Capture the cell that displays the provided text and extract its [x, y] central coordinate. 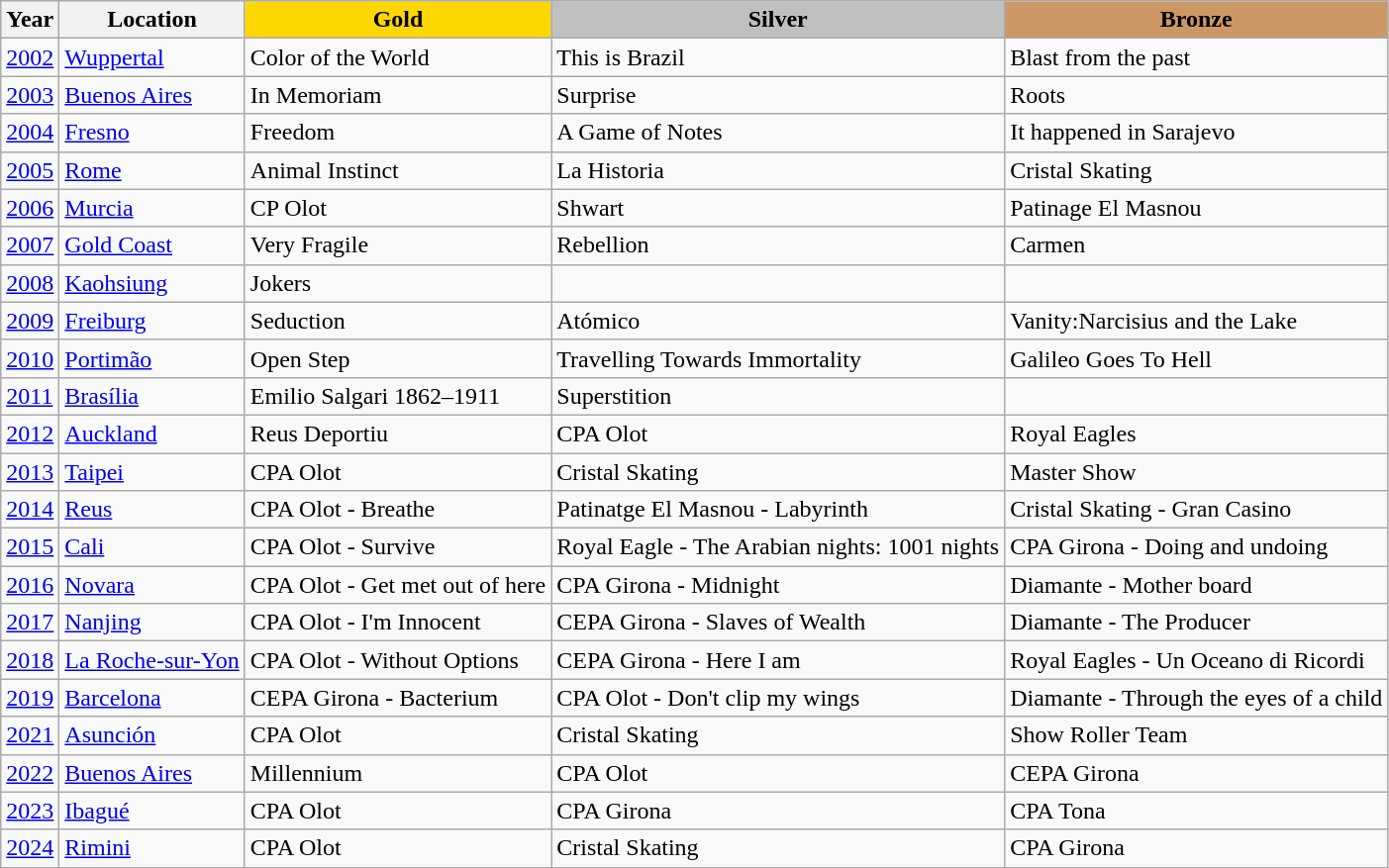
Rebellion [778, 245]
Seduction [398, 321]
2015 [30, 547]
Shwart [778, 208]
Rimini [152, 848]
Bronze [1196, 20]
Cali [152, 547]
Freiburg [152, 321]
Galileo Goes To Hell [1196, 358]
Diamante - Mother board [1196, 585]
Atómico [778, 321]
Ibagué [152, 811]
CPA Olot - Breathe [398, 510]
2011 [30, 396]
2013 [30, 472]
Asunción [152, 735]
2005 [30, 170]
Emilio Salgari 1862–1911 [398, 396]
Animal Instinct [398, 170]
Royal Eagle - The Arabian nights: 1001 nights [778, 547]
CEPA Girona [1196, 773]
Location [152, 20]
Surprise [778, 95]
2023 [30, 811]
CPA Tona [1196, 811]
Master Show [1196, 472]
Carmen [1196, 245]
Fresno [152, 133]
Rome [152, 170]
2009 [30, 321]
Novara [152, 585]
Barcelona [152, 698]
Royal Eagles - Un Oceano di Ricordi [1196, 660]
2014 [30, 510]
2018 [30, 660]
2019 [30, 698]
CEPA Girona - Here I am [778, 660]
CPA Olot - Without Options [398, 660]
2010 [30, 358]
Silver [778, 20]
A Game of Notes [778, 133]
CP Olot [398, 208]
Wuppertal [152, 57]
Roots [1196, 95]
La Historia [778, 170]
Cristal Skating - Gran Casino [1196, 510]
Blast from the past [1196, 57]
Vanity:Narcisius and the Lake [1196, 321]
Portimão [152, 358]
Murcia [152, 208]
CPA Olot - Get met out of here [398, 585]
Year [30, 20]
2016 [30, 585]
Show Roller Team [1196, 735]
Patinatge El Masnou - Labyrinth [778, 510]
CPA Olot - I'm Innocent [398, 623]
Superstition [778, 396]
In Memoriam [398, 95]
It happened in Sarajevo [1196, 133]
CPA Olot - Don't clip my wings [778, 698]
2008 [30, 283]
Jokers [398, 283]
2003 [30, 95]
La Roche-sur-Yon [152, 660]
Freedom [398, 133]
CEPA Girona - Bacterium [398, 698]
Taipei [152, 472]
2017 [30, 623]
This is Brazil [778, 57]
Diamante - Through the eyes of a child [1196, 698]
2007 [30, 245]
Travelling Towards Immortality [778, 358]
Royal Eagles [1196, 434]
CEPA Girona - Slaves of Wealth [778, 623]
Millennium [398, 773]
Gold [398, 20]
Reus [152, 510]
Color of the World [398, 57]
Auckland [152, 434]
Reus Deportiu [398, 434]
2012 [30, 434]
CPA Girona - Midnight [778, 585]
Open Step [398, 358]
2021 [30, 735]
2024 [30, 848]
CPA Girona - Doing and undoing [1196, 547]
Nanjing [152, 623]
Patinage El Masnou [1196, 208]
Brasília [152, 396]
Diamante - The Producer [1196, 623]
Gold Coast [152, 245]
2004 [30, 133]
2002 [30, 57]
2006 [30, 208]
CPA Olot - Survive [398, 547]
Very Fragile [398, 245]
Kaohsiung [152, 283]
2022 [30, 773]
